Capture the cell that displays the provided text and extract its [X, Y] central coordinate. 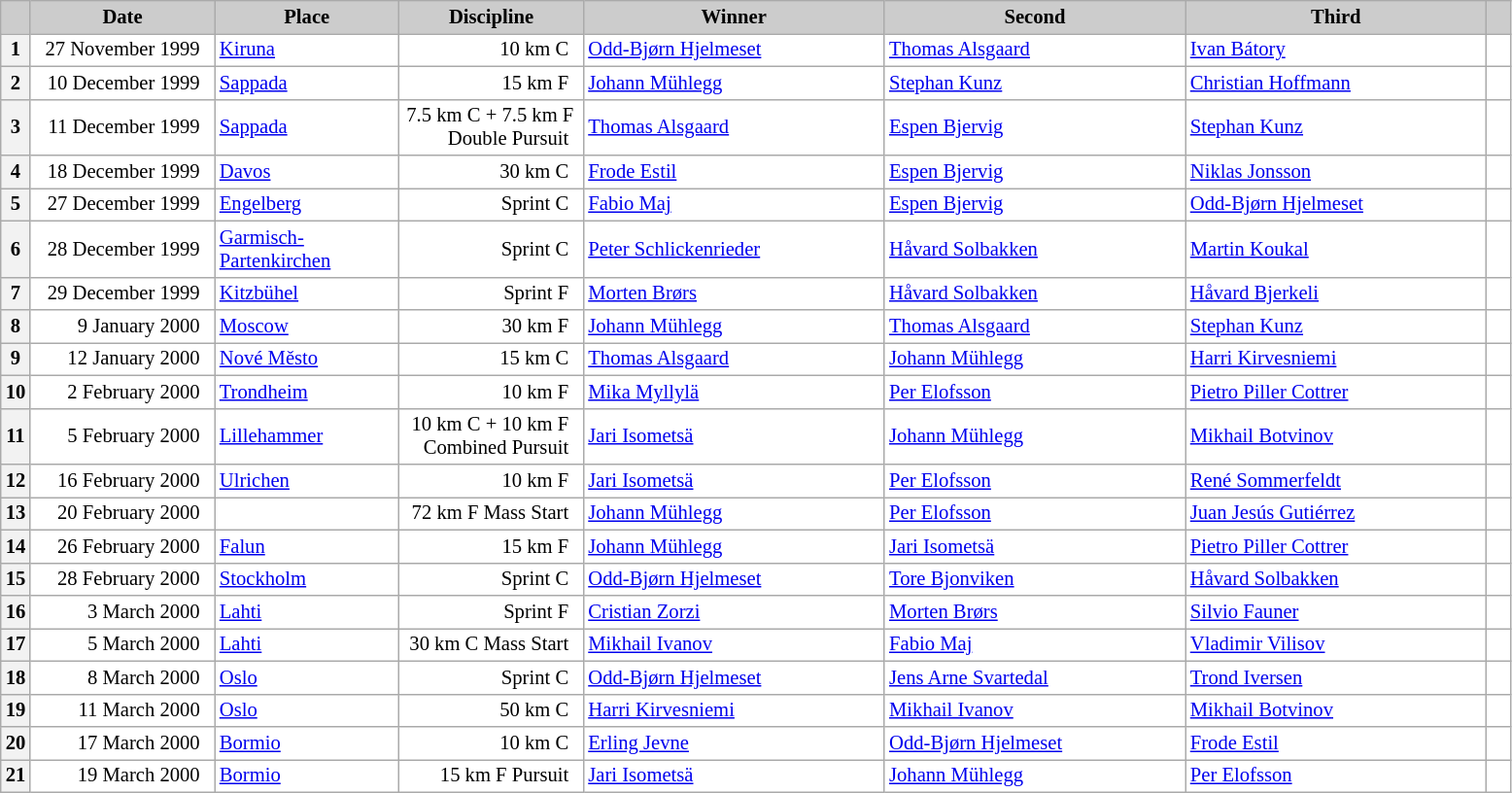
10 km C + 10 km F Combined Pursuit [492, 436]
Juan Jesús Gutiérrez [1336, 513]
Peter Schlickenrieder [734, 249]
Trond Iversen [1336, 677]
Håvard Bjerkeli [1336, 293]
18 December 1999 [122, 172]
Stockholm [307, 579]
René Sommerfeldt [1336, 481]
6 [16, 249]
3 March 2000 [122, 611]
15 km F Pursuit [492, 776]
1 [16, 50]
19 [16, 710]
28 February 2000 [122, 579]
12 [16, 481]
Winner [734, 17]
30 km F [492, 326]
20 [16, 743]
26 February 2000 [122, 546]
27 November 1999 [122, 50]
Kitzbühel [307, 293]
16 February 2000 [122, 481]
8 [16, 326]
20 February 2000 [122, 513]
15 [16, 579]
30 km C Mass Start [492, 644]
Martin Koukal [1336, 249]
Ulrichen [307, 481]
Erling Jevne [734, 743]
10 [16, 392]
Vladimir Vilisov [1336, 644]
Trondheim [307, 392]
Niklas Jonsson [1336, 172]
Ivan Bátory [1336, 50]
27 December 1999 [122, 204]
18 [16, 677]
7.5 km C + 7.5 km F Double Pursuit [492, 127]
4 [16, 172]
72 km F Mass Start [492, 513]
9 [16, 359]
50 km C [492, 710]
11 December 1999 [122, 127]
Davos [307, 172]
14 [16, 546]
2 [16, 83]
13 [16, 513]
11 March 2000 [122, 710]
29 December 1999 [122, 293]
Discipline [492, 17]
Place [307, 17]
12 January 2000 [122, 359]
Falun [307, 546]
Second [1035, 17]
21 [16, 776]
2 February 2000 [122, 392]
7 [16, 293]
17 March 2000 [122, 743]
Kiruna [307, 50]
5 [16, 204]
Mika Myllylä [734, 392]
Nové Město [307, 359]
Tore Bjonviken [1035, 579]
Engelberg [307, 204]
8 March 2000 [122, 677]
16 [16, 611]
9 January 2000 [122, 326]
Lillehammer [307, 436]
5 March 2000 [122, 644]
17 [16, 644]
28 December 1999 [122, 249]
Cristian Zorzi [734, 611]
10 December 1999 [122, 83]
Moscow [307, 326]
5 February 2000 [122, 436]
Garmisch-Partenkirchen [307, 249]
3 [16, 127]
19 March 2000 [122, 776]
Jens Arne Svartedal [1035, 677]
Third [1336, 17]
Christian Hoffmann [1336, 83]
Silvio Fauner [1336, 611]
15 km C [492, 359]
30 km C [492, 172]
11 [16, 436]
Date [122, 17]
